Provide the (x, y) coordinate of the cell's center where the given text is located.  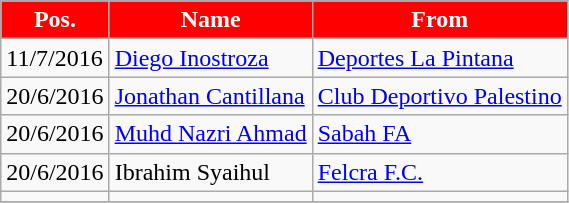
Diego Inostroza (210, 58)
Ibrahim Syaihul (210, 172)
Felcra F.C. (440, 172)
Sabah FA (440, 134)
Muhd Nazri Ahmad (210, 134)
Jonathan Cantillana (210, 96)
Deportes La Pintana (440, 58)
11/7/2016 (55, 58)
Pos. (55, 20)
Club Deportivo Palestino (440, 96)
From (440, 20)
Name (210, 20)
